Output the [x, y] coordinate of the center of the cell containing the given text.  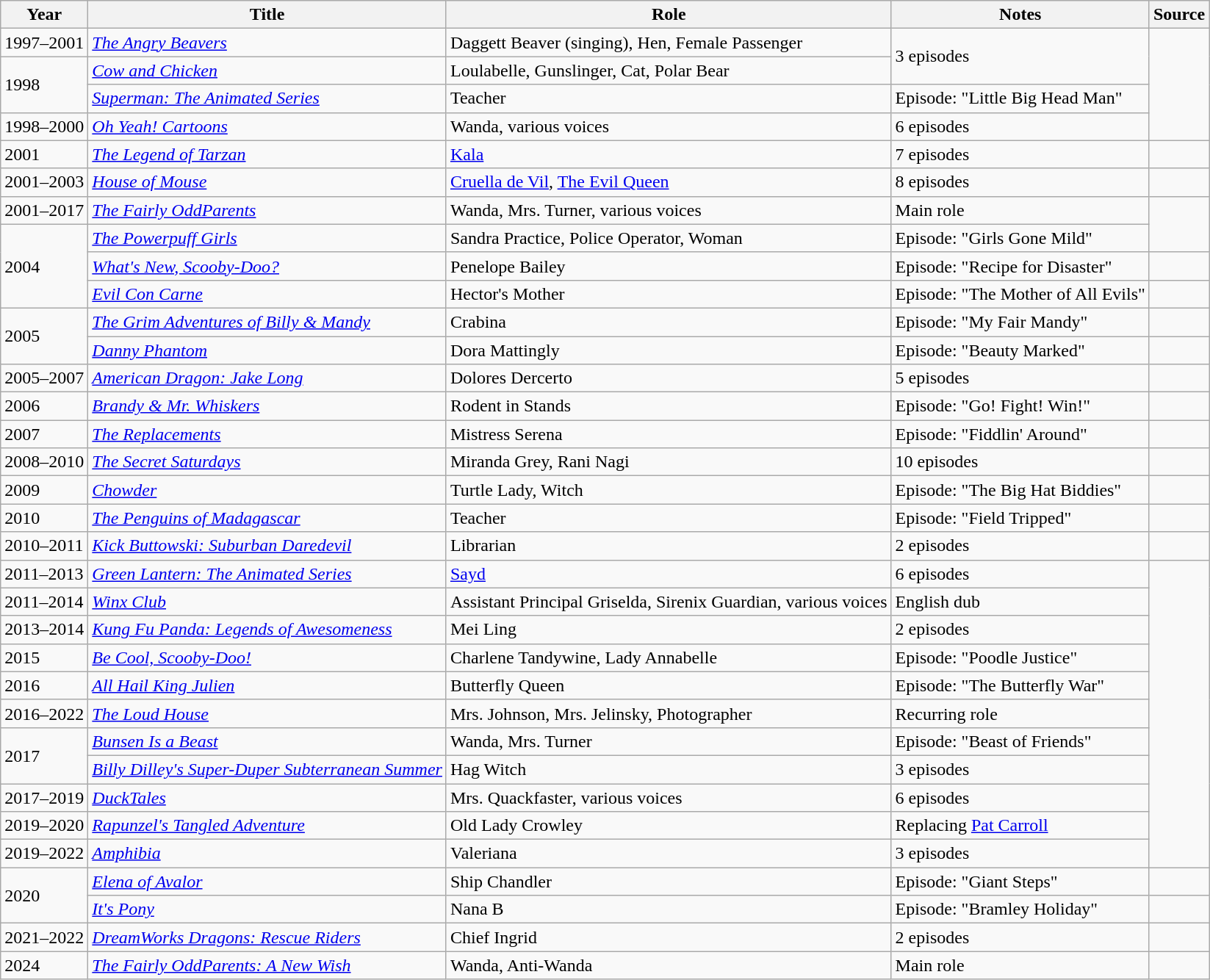
The Fairly OddParents [267, 210]
Kick Buttowski: Suburban Daredevil [267, 546]
The Powerpuff Girls [267, 238]
Source [1178, 15]
1997–2001 [44, 43]
Amphibia [267, 854]
2001 [44, 154]
Episode: "Recipe for Disaster" [1020, 266]
5 episodes [1020, 378]
House of Mouse [267, 182]
The Legend of Tarzan [267, 154]
2017–2019 [44, 797]
Mistress Serena [669, 434]
Replacing Pat Carroll [1020, 826]
The Replacements [267, 434]
Role [669, 15]
Mei Ling [669, 630]
8 episodes [1020, 182]
Butterfly Queen [669, 685]
2011–2013 [44, 574]
Evil Con Carne [267, 294]
The Fairly OddParents: A New Wish [267, 965]
Nana B [669, 909]
Chowder [267, 490]
2001–2003 [44, 182]
Sandra Practice, Police Operator, Woman [669, 238]
Episode: "Beauty Marked" [1020, 350]
Cow and Chicken [267, 71]
Winx Club [267, 602]
2013–2014 [44, 630]
2009 [44, 490]
Episode: "Giant Steps" [1020, 882]
Miranda Grey, Rani Nagi [669, 462]
Episode: "The Mother of All Evils" [1020, 294]
Danny Phantom [267, 350]
2010 [44, 518]
DuckTales [267, 797]
Hector's Mother [669, 294]
Superman: The Animated Series [267, 98]
Wanda, Anti-Wanda [669, 965]
Valeriana [669, 854]
Title [267, 15]
Episode: "Fiddlin' Around" [1020, 434]
The Penguins of Madagascar [267, 518]
Dora Mattingly [669, 350]
Be Cool, Scooby-Doo! [267, 657]
Sayd [669, 574]
2017 [44, 755]
Penelope Bailey [669, 266]
Chief Ingrid [669, 937]
Episode: "Go! Fight! Win!" [1020, 406]
Notes [1020, 15]
2005–2007 [44, 378]
2019–2020 [44, 826]
Episode: "The Butterfly War" [1020, 685]
Wanda, Mrs. Turner [669, 741]
10 episodes [1020, 462]
2008–2010 [44, 462]
2020 [44, 896]
Cruella de Vil, The Evil Queen [669, 182]
Bunsen Is a Beast [267, 741]
Kala [669, 154]
Rodent in Stands [669, 406]
The Loud House [267, 713]
Brandy & Mr. Whiskers [267, 406]
Elena of Avalor [267, 882]
Wanda, various voices [669, 126]
2010–2011 [44, 546]
Year [44, 15]
Kung Fu Panda: Legends of Awesomeness [267, 630]
7 episodes [1020, 154]
Turtle Lady, Witch [669, 490]
The Angry Beavers [267, 43]
2016–2022 [44, 713]
Old Lady Crowley [669, 826]
English dub [1020, 602]
2019–2022 [44, 854]
2021–2022 [44, 937]
Dolores Dercerto [669, 378]
Billy Dilley's Super-Duper Subterranean Summer [267, 769]
Episode: "My Fair Mandy" [1020, 322]
Wanda, Mrs. Turner, various voices [669, 210]
Ship Chandler [669, 882]
Episode: "Little Big Head Man" [1020, 98]
Recurring role [1020, 713]
DreamWorks Dragons: Rescue Riders [267, 937]
Assistant Principal Griselda, Sirenix Guardian, various voices [669, 602]
2001–2017 [44, 210]
2011–2014 [44, 602]
Mrs. Johnson, Mrs. Jelinsky, Photographer [669, 713]
Episode: "The Big Hat Biddies" [1020, 490]
Librarian [669, 546]
2015 [44, 657]
Rapunzel's Tangled Adventure [267, 826]
Charlene Tandywine, Lady Annabelle [669, 657]
Episode: "Girls Gone Mild" [1020, 238]
1998–2000 [44, 126]
Hag Witch [669, 769]
Daggett Beaver (singing), Hen, Female Passenger [669, 43]
Episode: "Field Tripped" [1020, 518]
Crabina [669, 322]
The Secret Saturdays [267, 462]
Episode: "Beast of Friends" [1020, 741]
Mrs. Quackfaster, various voices [669, 797]
2005 [44, 336]
Episode: "Bramley Holiday" [1020, 909]
2004 [44, 266]
The Grim Adventures of Billy & Mandy [267, 322]
Loulabelle, Gunslinger, Cat, Polar Bear [669, 71]
All Hail King Julien [267, 685]
It's Pony [267, 909]
1998 [44, 84]
Oh Yeah! Cartoons [267, 126]
2024 [44, 965]
What's New, Scooby-Doo? [267, 266]
2006 [44, 406]
Episode: "Poodle Justice" [1020, 657]
American Dragon: Jake Long [267, 378]
Green Lantern: The Animated Series [267, 574]
2007 [44, 434]
2016 [44, 685]
